For the text-containing cell, return its midpoint in (X, Y) coordinate format. 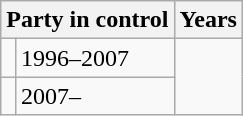
2007– (94, 96)
1996–2007 (94, 58)
Years (208, 20)
Party in control (88, 20)
